Provide the [x, y] coordinate of the cell's center where the given text is located.  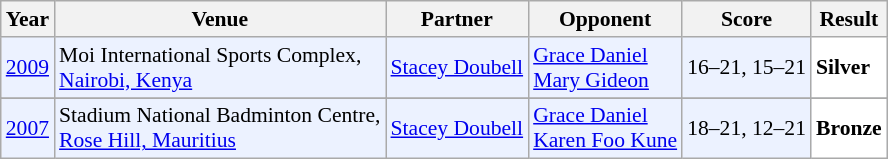
Silver [849, 68]
Score [746, 19]
16–21, 15–21 [746, 68]
Venue [220, 19]
Year [28, 19]
Grace Daniel Karen Foo Kune [605, 128]
Bronze [849, 128]
Opponent [605, 19]
Stadium National Badminton Centre,Rose Hill, Mauritius [220, 128]
18–21, 12–21 [746, 128]
2007 [28, 128]
Moi International Sports Complex,Nairobi, Kenya [220, 68]
Grace Daniel Mary Gideon [605, 68]
2009 [28, 68]
Partner [458, 19]
Result [849, 19]
